Pinpoint the cell where the given text exists, returning its [X, Y] midpoint coordinate. 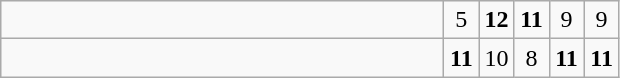
5 [462, 20]
12 [496, 20]
8 [532, 58]
10 [496, 58]
